Provide the [x, y] coordinate of the cell's center where the given text is located.  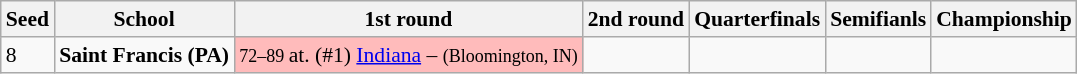
School [144, 19]
72–89 at. (#1) Indiana – (Bloomington, IN) [408, 55]
2nd round [636, 19]
Saint Francis (PA) [144, 55]
Seed [28, 19]
8 [28, 55]
Quarterfinals [757, 19]
1st round [408, 19]
Semifianls [878, 19]
Championship [1004, 19]
